Scan for the cell matching the given text and deliver its (X, Y) coordinate at center. 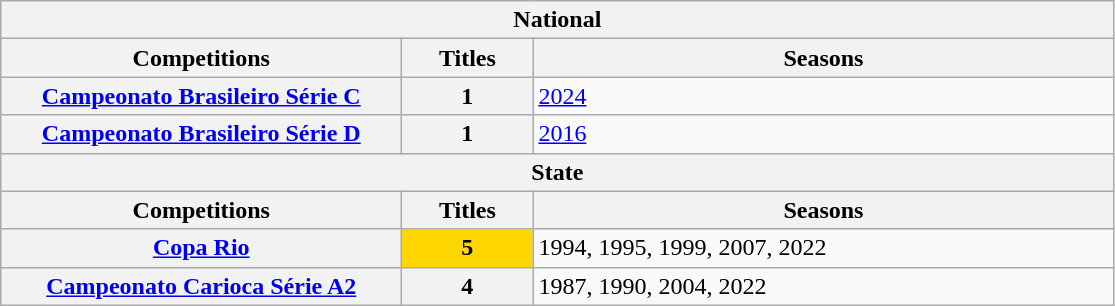
2024 (824, 96)
1987, 1990, 2004, 2022 (824, 286)
Campeonato Carioca Série A2 (202, 286)
Copa Rio (202, 248)
Campeonato Brasileiro Série C (202, 96)
5 (468, 248)
2016 (824, 134)
State (558, 172)
Campeonato Brasileiro Série D (202, 134)
National (558, 20)
1994, 1995, 1999, 2007, 2022 (824, 248)
4 (468, 286)
